Return the (x, y) coordinate for the center point of the cell that contains the specified text.  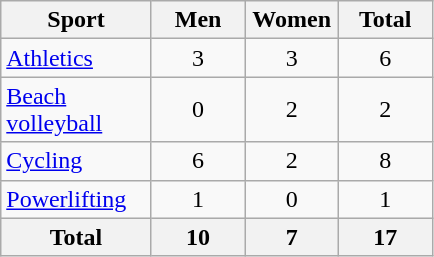
Cycling (76, 161)
10 (198, 237)
7 (292, 237)
Sport (76, 20)
Women (292, 20)
8 (385, 161)
17 (385, 237)
Athletics (76, 58)
Beach volleyball (76, 110)
Men (198, 20)
Powerlifting (76, 199)
